Capture the cell that displays the provided text and extract its (x, y) central coordinate. 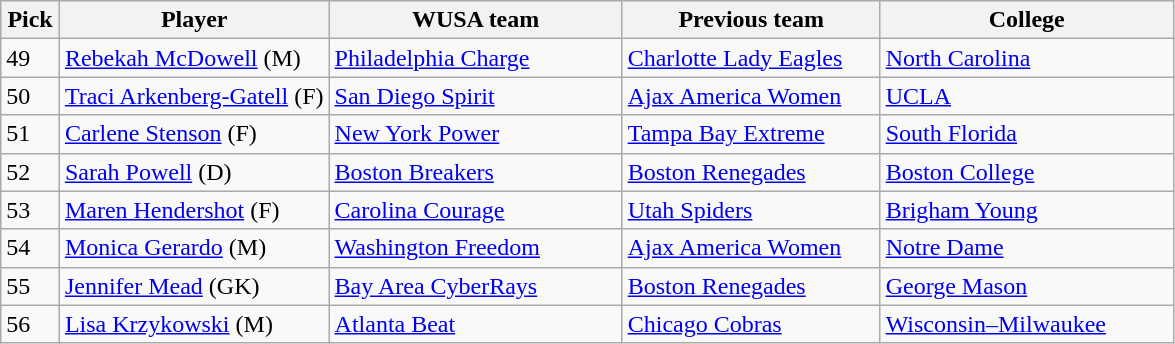
Carolina Courage (476, 210)
Carlene Stenson (F) (194, 134)
Boston Breakers (476, 172)
56 (30, 324)
Brigham Young (1026, 210)
Pick (30, 20)
Monica Gerardo (M) (194, 248)
UCLA (1026, 96)
Chicago Cobras (751, 324)
Philadelphia Charge (476, 58)
Utah Spiders (751, 210)
Charlotte Lady Eagles (751, 58)
Bay Area CyberRays (476, 286)
San Diego Spirit (476, 96)
Traci Arkenberg-Gatell (F) (194, 96)
Atlanta Beat (476, 324)
Jennifer Mead (GK) (194, 286)
50 (30, 96)
Previous team (751, 20)
New York Power (476, 134)
Tampa Bay Extreme (751, 134)
Sarah Powell (D) (194, 172)
51 (30, 134)
WUSA team (476, 20)
North Carolina (1026, 58)
53 (30, 210)
Rebekah McDowell (M) (194, 58)
52 (30, 172)
Wisconsin–Milwaukee (1026, 324)
College (1026, 20)
55 (30, 286)
Washington Freedom (476, 248)
54 (30, 248)
Boston College (1026, 172)
Player (194, 20)
Lisa Krzykowski (M) (194, 324)
49 (30, 58)
Maren Hendershot (F) (194, 210)
South Florida (1026, 134)
Notre Dame (1026, 248)
George Mason (1026, 286)
